Find where the given text appears and provide that cell's center as (x, y) coordinate. 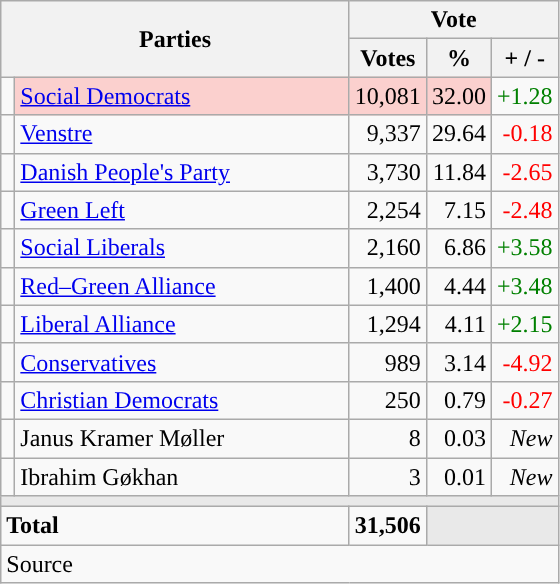
Janus Kramer Møller (182, 438)
11.84 (458, 172)
3 (388, 477)
+1.28 (524, 96)
1,294 (388, 324)
-4.92 (524, 362)
0.79 (458, 400)
Vote (454, 20)
Ibrahim Gøkhan (182, 477)
-0.27 (524, 400)
10,081 (388, 96)
8 (388, 438)
-0.18 (524, 134)
Venstre (182, 134)
Votes (388, 58)
+3.58 (524, 248)
9,337 (388, 134)
% (458, 58)
-2.48 (524, 210)
250 (388, 400)
3,730 (388, 172)
Liberal Alliance (182, 324)
Social Liberals (182, 248)
Danish People's Party (182, 172)
Conservatives (182, 362)
-2.65 (524, 172)
0.03 (458, 438)
3.14 (458, 362)
Total (176, 526)
4.11 (458, 324)
31,506 (388, 526)
2,160 (388, 248)
0.01 (458, 477)
2,254 (388, 210)
7.15 (458, 210)
Red–Green Alliance (182, 286)
29.64 (458, 134)
32.00 (458, 96)
Parties (176, 39)
989 (388, 362)
+3.48 (524, 286)
+2.15 (524, 324)
Christian Democrats (182, 400)
Social Democrats (182, 96)
Green Left (182, 210)
+ / - (524, 58)
4.44 (458, 286)
1,400 (388, 286)
6.86 (458, 248)
Source (280, 564)
